Return the (X, Y) coordinate for the center point of the cell that contains the specified text.  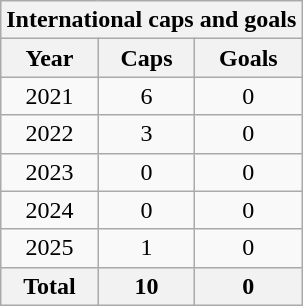
2022 (50, 134)
2023 (50, 172)
Caps (146, 58)
Goals (248, 58)
2021 (50, 96)
2025 (50, 248)
Total (50, 286)
3 (146, 134)
10 (146, 286)
International caps and goals (152, 20)
2024 (50, 210)
6 (146, 96)
Year (50, 58)
1 (146, 248)
